Determine the [X, Y] coordinate at the center of the cell enclosing the given text.  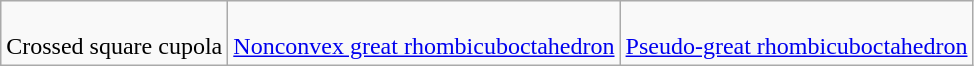
Crossed square cupola [114, 34]
Nonconvex great rhombicuboctahedron [424, 34]
Pseudo-great rhombicuboctahedron [796, 34]
